Detect which cell encompasses the target text, then output its [x, y] center coordinate. 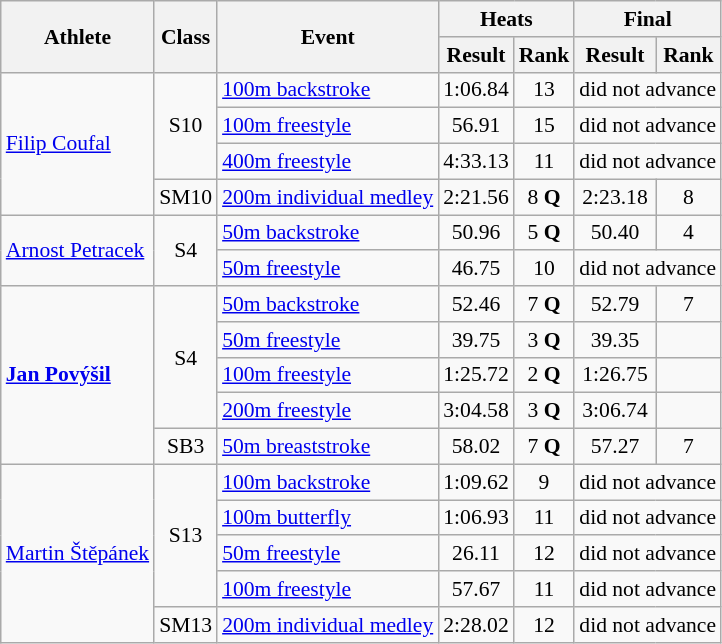
1:26.75 [614, 375]
8 [688, 197]
57.27 [614, 447]
Filip Coufal [78, 143]
S13 [186, 535]
26.11 [476, 554]
400m freestyle [328, 162]
100m butterfly [328, 518]
200m freestyle [328, 411]
SM10 [186, 197]
Arnost Petracek [78, 250]
2 Q [544, 375]
57.67 [476, 589]
39.75 [476, 340]
10 [544, 269]
9 [544, 482]
Class [186, 36]
58.02 [476, 447]
2:21.56 [476, 197]
50m breaststroke [328, 447]
52.79 [614, 304]
4:33.13 [476, 162]
50.40 [614, 233]
13 [544, 90]
Martin Štěpánek [78, 553]
4 [688, 233]
1:06.84 [476, 90]
Heats [506, 19]
3:06.74 [614, 411]
15 [544, 126]
2:23.18 [614, 197]
1:09.62 [476, 482]
39.35 [614, 340]
Athlete [78, 36]
Final [648, 19]
5 Q [544, 233]
Jan Povýšil [78, 375]
1:06.93 [476, 518]
SM13 [186, 625]
3:04.58 [476, 411]
1:25.72 [476, 375]
S10 [186, 126]
SB3 [186, 447]
8 Q [544, 197]
46.75 [476, 269]
56.91 [476, 126]
52.46 [476, 304]
50.96 [476, 233]
2:28.02 [476, 625]
Event [328, 36]
